Extract the [X, Y] coordinate from the center of the cell holding the provided text.  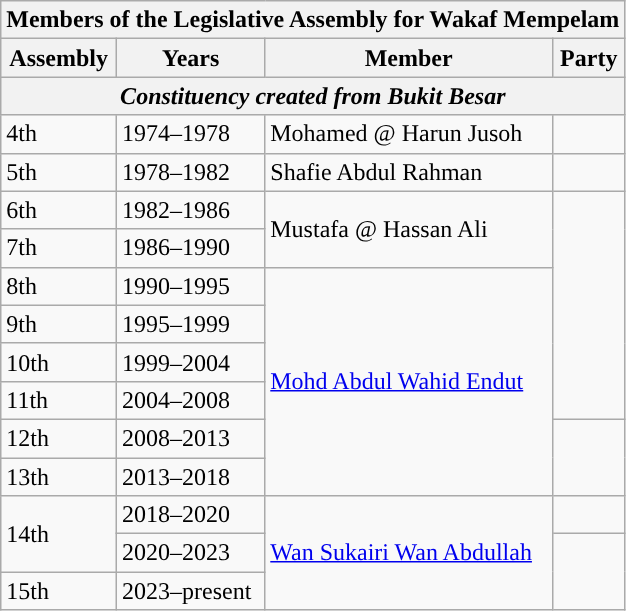
13th [59, 477]
9th [59, 324]
14th [59, 534]
1999–2004 [191, 362]
11th [59, 400]
2013–2018 [191, 477]
1978–1982 [191, 172]
1990–1995 [191, 286]
1995–1999 [191, 324]
1974–1978 [191, 134]
7th [59, 248]
Shafie Abdul Rahman [409, 172]
Mohd Abdul Wahid Endut [409, 381]
12th [59, 438]
10th [59, 362]
2023–present [191, 591]
2018–2020 [191, 515]
Member [409, 58]
Mustafa @ Hassan Ali [409, 229]
1982–1986 [191, 210]
Assembly [59, 58]
5th [59, 172]
Members of the Legislative Assembly for Wakaf Mempelam [313, 20]
Mohamed @ Harun Jusoh [409, 134]
Party [589, 58]
1986–1990 [191, 248]
Years [191, 58]
15th [59, 591]
2004–2008 [191, 400]
Constituency created from Bukit Besar [313, 96]
2020–2023 [191, 553]
4th [59, 134]
8th [59, 286]
6th [59, 210]
Wan Sukairi Wan Abdullah [409, 553]
2008–2013 [191, 438]
